Pinpoint the cell where the given text exists, returning its (X, Y) midpoint coordinate. 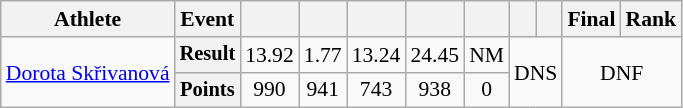
Final (591, 19)
941 (323, 90)
13.24 (376, 55)
Rank (650, 19)
938 (434, 90)
0 (486, 90)
1.77 (323, 55)
DNF (622, 72)
13.92 (270, 55)
Points (208, 90)
DNS (536, 72)
Athlete (88, 19)
24.45 (434, 55)
NM (486, 55)
Event (208, 19)
Result (208, 55)
743 (376, 90)
990 (270, 90)
Dorota Skřivanová (88, 72)
